Detect which cell encompasses the target text, then output its [X, Y] center coordinate. 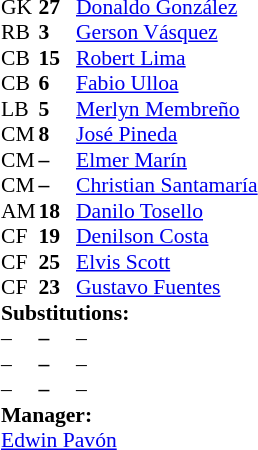
Robert Lima [167, 58]
3 [57, 33]
Gustavo Fuentes [167, 287]
José Pineda [167, 135]
23 [57, 287]
Fabio Ulloa [167, 83]
8 [57, 135]
19 [57, 237]
Elvis Scott [167, 262]
Merlyn Membreño [167, 109]
6 [57, 83]
LB [20, 109]
18 [57, 211]
Christian Santamaría [167, 185]
25 [57, 262]
Elmer Marín [167, 160]
15 [57, 58]
AM [20, 211]
RB [20, 33]
Gerson Vásquez [167, 33]
Denilson Costa [167, 237]
Danilo Tosello [167, 211]
5 [57, 109]
Substitutions: [130, 313]
Manager: [130, 415]
